Pinpoint the cell where the given text exists, returning its (x, y) midpoint coordinate. 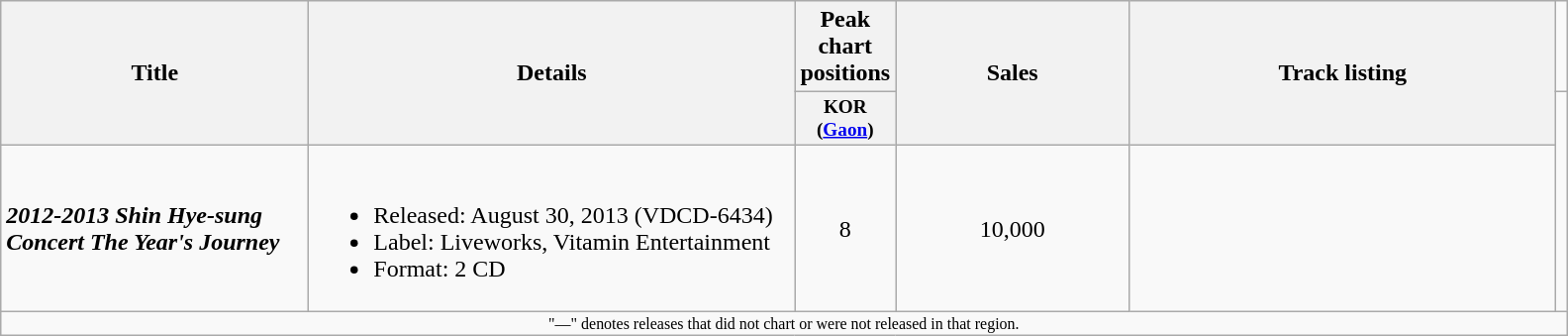
Track listing (1342, 73)
"—" denotes releases that did not chart or were not released in that region. (784, 323)
2012-2013 Shin Hye-sung Concert The Year's Journey (154, 228)
Released: August 30, 2013 (VDCD-6434)Label: Liveworks, Vitamin EntertainmentFormat: 2 CD (552, 228)
Peak chart positions (845, 47)
Title (154, 73)
KOR(Gaon) (845, 119)
Details (552, 73)
8 (845, 228)
10,000 (1013, 228)
Sales (1013, 73)
